Determine the [X, Y] coordinate at the center of the cell enclosing the given text.  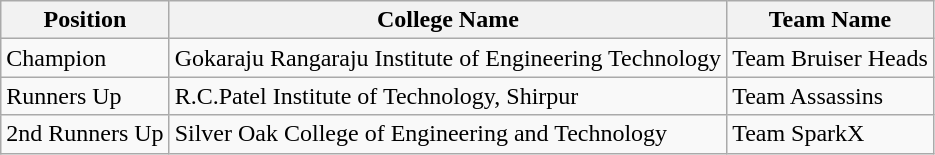
Gokaraju Rangaraju Institute of Engineering Technology [448, 58]
Silver Oak College of Engineering and Technology [448, 134]
2nd Runners Up [85, 134]
Runners Up [85, 96]
College Name [448, 20]
Team SparkX [830, 134]
Team Name [830, 20]
R.C.Patel Institute of Technology, Shirpur [448, 96]
Team Bruiser Heads [830, 58]
Champion [85, 58]
Team Assassins [830, 96]
Position [85, 20]
